From the cell containing the given text, extract its center point as [x, y] coordinate. 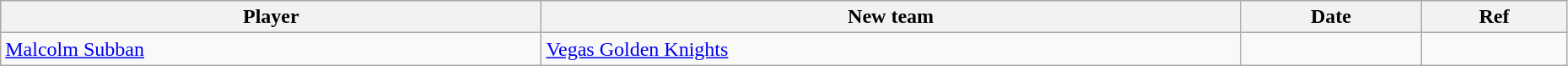
Player [272, 17]
Malcolm Subban [272, 49]
New team [891, 17]
Ref [1495, 17]
Vegas Golden Knights [891, 49]
Date [1331, 17]
